Return the (x, y) coordinate for the center point of the cell that contains the specified text.  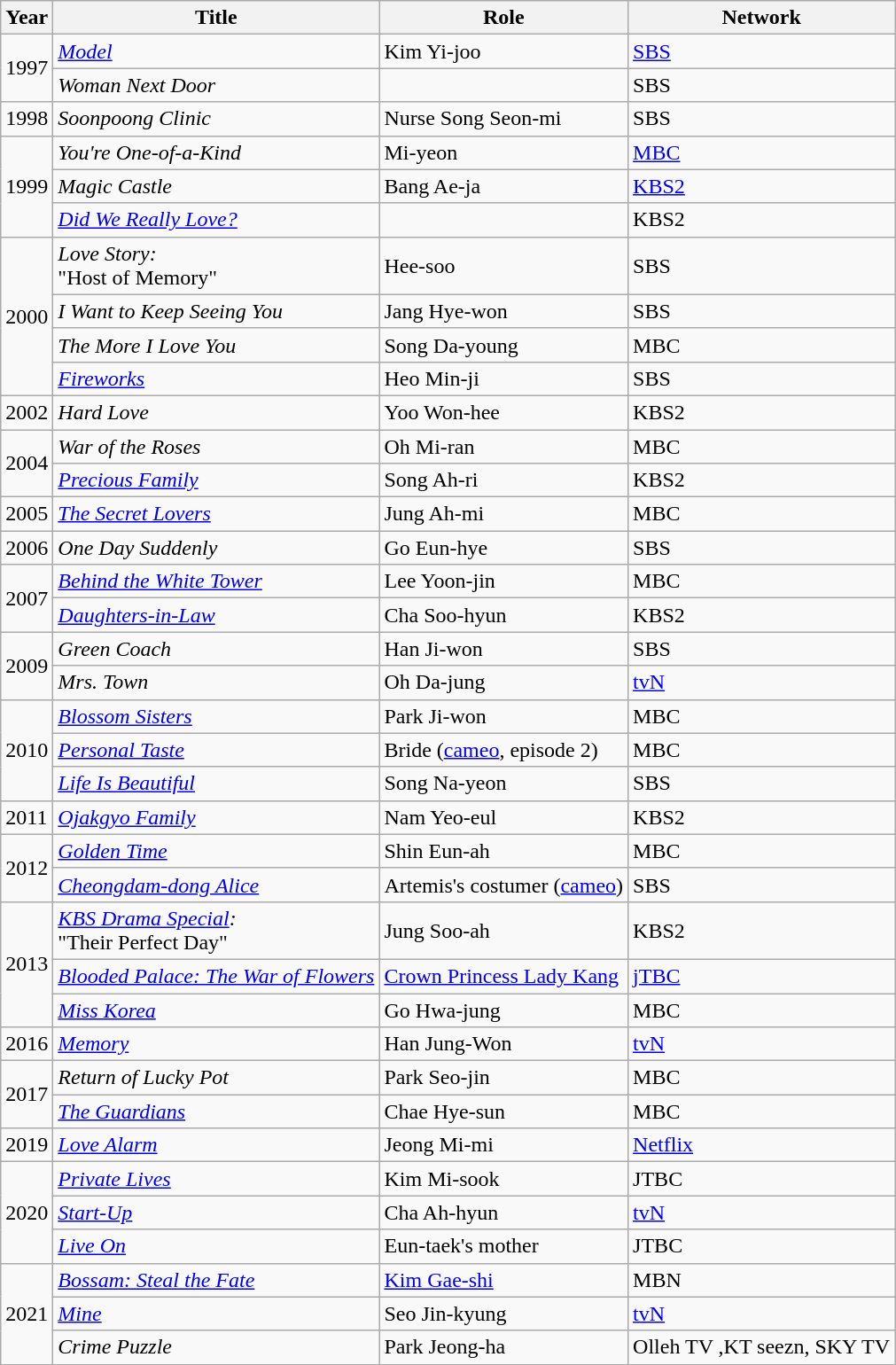
Love Alarm (216, 1145)
MBN (762, 1280)
2017 (27, 1095)
Park Jeong-ha (503, 1347)
2016 (27, 1044)
Kim Gae-shi (503, 1280)
2000 (27, 316)
2021 (27, 1314)
Behind the White Tower (216, 581)
Role (503, 18)
1997 (27, 68)
Lee Yoon-jin (503, 581)
Hee-soo (503, 266)
2006 (27, 548)
Nam Yeo-eul (503, 817)
2012 (27, 868)
Mine (216, 1314)
Seo Jin-kyung (503, 1314)
Netflix (762, 1145)
Kim Mi-sook (503, 1179)
Live On (216, 1246)
2019 (27, 1145)
2007 (27, 598)
Crime Puzzle (216, 1347)
Nurse Song Seon-mi (503, 119)
Private Lives (216, 1179)
War of the Roses (216, 446)
Bang Ae-ja (503, 186)
I Want to Keep Seeing You (216, 311)
Bossam: Steal the Fate (216, 1280)
Jang Hye-won (503, 311)
Chae Hye-sun (503, 1111)
Song Da-young (503, 345)
KBS Drama Special:"Their Perfect Day" (216, 931)
You're One-of-a-Kind (216, 152)
Blossom Sisters (216, 716)
Year (27, 18)
2004 (27, 463)
Cheongdam-dong Alice (216, 885)
Cha Soo-hyun (503, 615)
Memory (216, 1044)
Did We Really Love? (216, 220)
Start-Up (216, 1213)
Love Story:"Host of Memory" (216, 266)
Heo Min-ji (503, 378)
1998 (27, 119)
Go Eun-hye (503, 548)
Bride (cameo, episode 2) (503, 750)
2011 (27, 817)
Shin Eun-ah (503, 851)
The Secret Lovers (216, 514)
Jung Soo-ah (503, 931)
1999 (27, 186)
Soonpoong Clinic (216, 119)
Green Coach (216, 649)
Song Ah-ri (503, 480)
Woman Next Door (216, 85)
Yoo Won-hee (503, 412)
Magic Castle (216, 186)
Network (762, 18)
Go Hwa-jung (503, 1010)
Kim Yi-joo (503, 51)
Crown Princess Lady Kang (503, 976)
Jeong Mi-mi (503, 1145)
Golden Time (216, 851)
Cha Ah-hyun (503, 1213)
The More I Love You (216, 345)
jTBC (762, 976)
2010 (27, 750)
2002 (27, 412)
Oh Mi-ran (503, 446)
Artemis's costumer (cameo) (503, 885)
Return of Lucky Pot (216, 1078)
Title (216, 18)
The Guardians (216, 1111)
Eun-taek's mother (503, 1246)
Personal Taste (216, 750)
Hard Love (216, 412)
Model (216, 51)
Blooded Palace: The War of Flowers (216, 976)
Mi-yeon (503, 152)
Oh Da-jung (503, 682)
Precious Family (216, 480)
2020 (27, 1213)
Mrs. Town (216, 682)
Ojakgyo Family (216, 817)
Daughters-in-Law (216, 615)
Han Ji-won (503, 649)
Life Is Beautiful (216, 784)
2005 (27, 514)
Han Jung-Won (503, 1044)
2009 (27, 666)
One Day Suddenly (216, 548)
Song Na-yeon (503, 784)
Park Seo-jin (503, 1078)
Fireworks (216, 378)
Miss Korea (216, 1010)
Jung Ah-mi (503, 514)
Olleh TV ,KT seezn, SKY TV (762, 1347)
2013 (27, 964)
Park Ji-won (503, 716)
